Output the [x, y] coordinate of the center of the cell containing the given text.  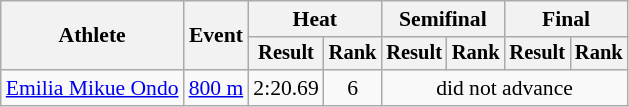
Semifinal [442, 19]
Event [216, 36]
did not advance [504, 88]
6 [353, 88]
2:20.69 [286, 88]
Heat [314, 19]
Emilia Mikue Ondo [92, 88]
Final [566, 19]
Athlete [92, 36]
800 m [216, 88]
